Return the [X, Y] coordinate for the center point of the cell that contains the specified text.  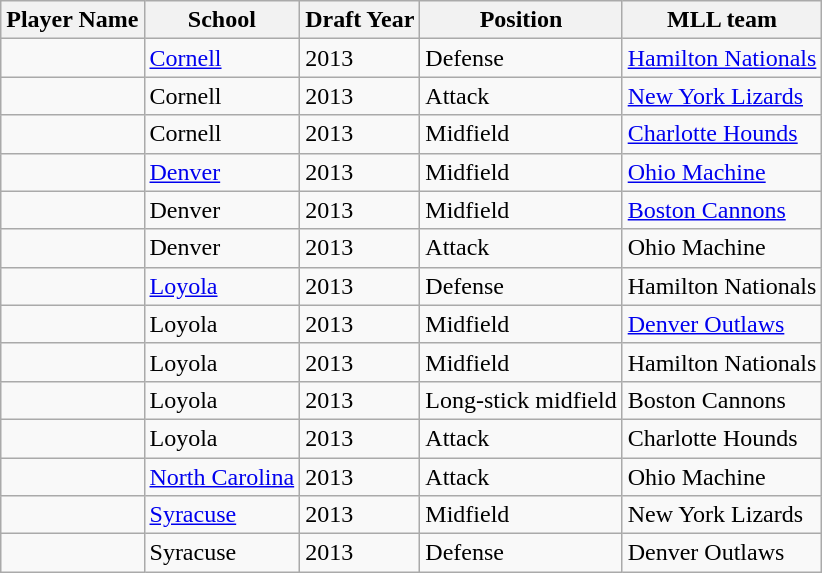
Position [521, 20]
Long-stick midfield [521, 400]
School [222, 20]
North Carolina [222, 477]
MLL team [722, 20]
Draft Year [360, 20]
Player Name [72, 20]
